Detect which cell encompasses the target text, then output its (X, Y) center coordinate. 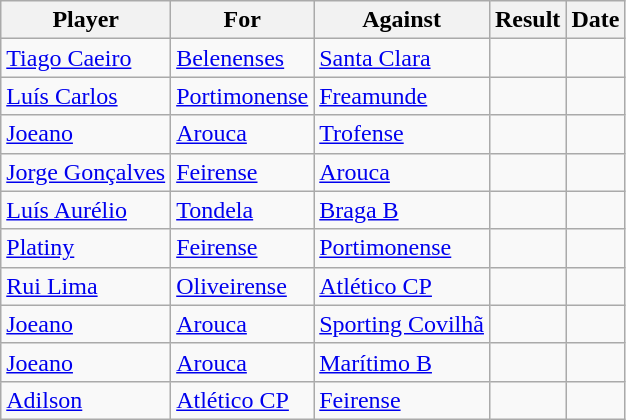
For (242, 20)
Adilson (86, 400)
Player (86, 20)
Date (596, 20)
Result (527, 20)
Tiago Caeiro (86, 58)
Against (402, 20)
Santa Clara (402, 58)
Luís Aurélio (86, 210)
Sporting Covilhã (402, 324)
Belenenses (242, 58)
Marítimo B (402, 362)
Braga B (402, 210)
Jorge Gonçalves (86, 172)
Oliveirense (242, 286)
Freamunde (402, 96)
Rui Lima (86, 286)
Tondela (242, 210)
Trofense (402, 134)
Luís Carlos (86, 96)
Platiny (86, 248)
